Capture the cell that displays the provided text and extract its (x, y) central coordinate. 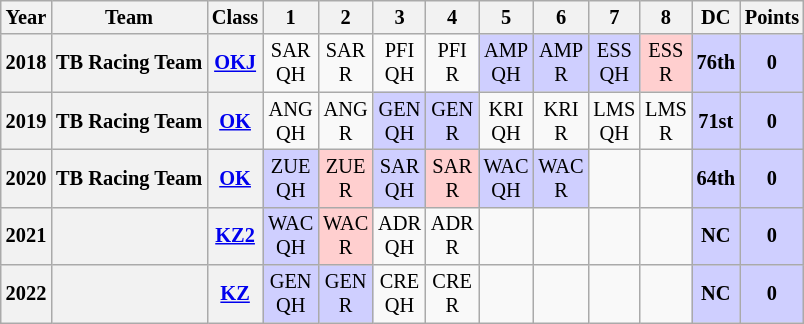
ADRQH (400, 236)
1 (290, 17)
ANGQH (290, 121)
ESSR (666, 63)
ADRR (452, 236)
Team (129, 17)
ESSQH (615, 63)
2020 (26, 178)
KRIQH (506, 121)
4 (452, 17)
PFIQH (400, 63)
7 (615, 17)
2021 (26, 236)
DC (716, 17)
6 (562, 17)
KZ2 (235, 236)
64th (716, 178)
LMSQH (615, 121)
76th (716, 63)
KZ (235, 294)
2019 (26, 121)
OKJ (235, 63)
Points (772, 17)
ZUER (346, 178)
CREQH (400, 294)
2022 (26, 294)
CRER (452, 294)
71st (716, 121)
ZUEQH (290, 178)
KRIR (562, 121)
3 (400, 17)
2 (346, 17)
Class (235, 17)
AMPR (562, 63)
5 (506, 17)
Year (26, 17)
2018 (26, 63)
PFIR (452, 63)
LMSR (666, 121)
8 (666, 17)
ANGR (346, 121)
AMPQH (506, 63)
